Pinpoint the cell where the given text exists, returning its [x, y] midpoint coordinate. 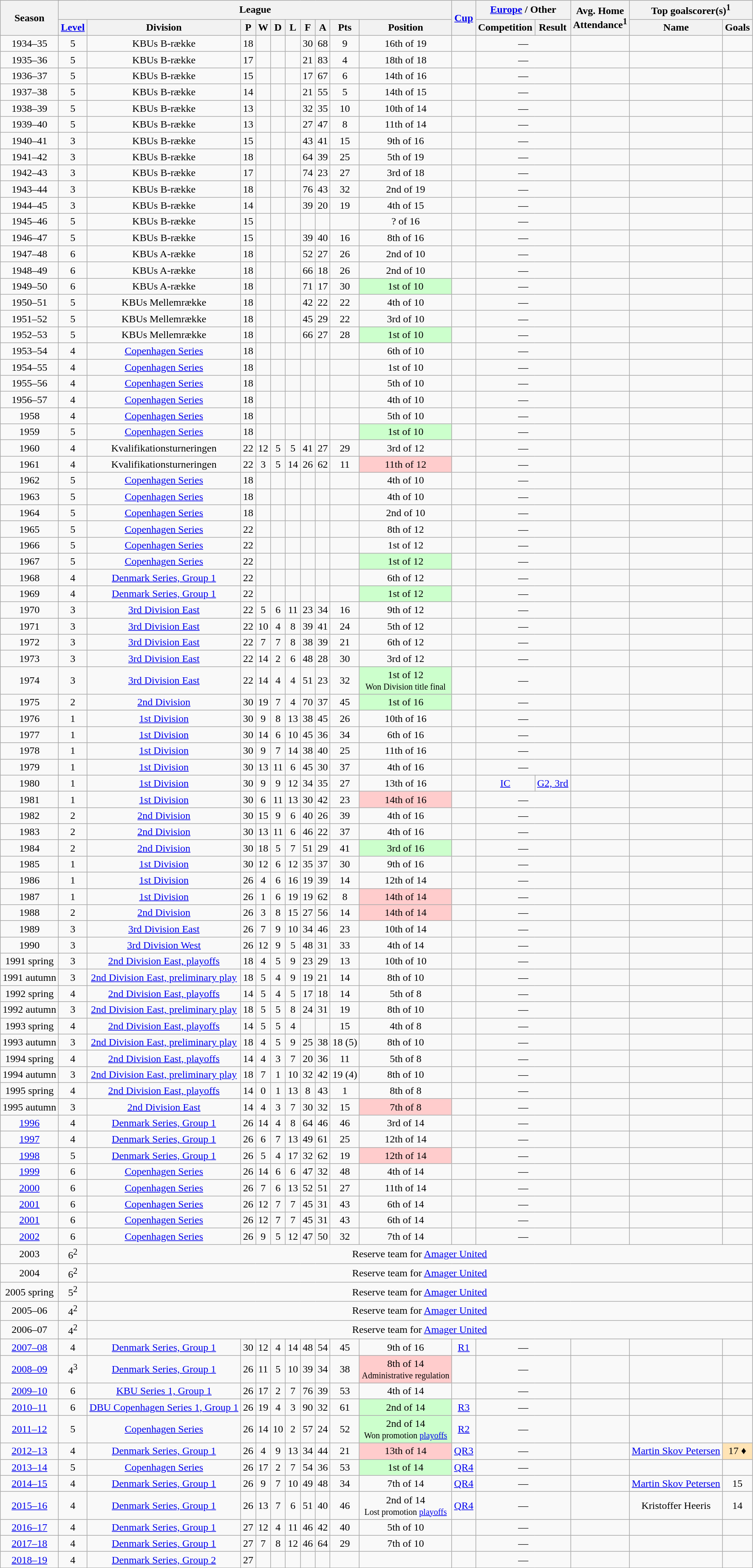
2014–15 [30, 1483]
1953–54 [30, 351]
W [263, 27]
2002 [30, 1236]
17 ♦ [737, 1451]
1993 spring [30, 1026]
1980 [30, 783]
1954–55 [30, 367]
1997 [30, 1139]
67 [323, 76]
3rd of 10 [405, 318]
3rd of 16 [405, 848]
1936–37 [30, 76]
11th of 16 [405, 751]
11th of 12 [405, 464]
1972 [30, 642]
2nd of 14Won promotion playoffs [405, 1429]
Result [552, 27]
Position [405, 27]
1940–41 [30, 141]
1991 autumn [30, 977]
1949–50 [30, 286]
3rd of 18 [405, 173]
1943–44 [30, 189]
1970 [30, 610]
D [278, 27]
70 [308, 702]
IC [505, 783]
1987 [30, 897]
1988 [30, 913]
QR3 [464, 1451]
1996 [30, 1123]
3rd Division West [164, 945]
1979 [30, 767]
1986 [30, 881]
71 [308, 286]
2012–13 [30, 1451]
1950–51 [30, 302]
1985 [30, 864]
Avg. HomeAttendance1 [600, 18]
2003 [30, 1254]
14th of 15 [405, 92]
1968 [30, 577]
1966 [30, 545]
8th of 8 [405, 1091]
44 [323, 1451]
1992 spring [30, 994]
2008–09 [30, 1369]
4th of 15 [405, 205]
1964 [30, 513]
Kristoffer Heeris [676, 1505]
1947–48 [30, 254]
2000 [30, 1188]
74 [308, 173]
6th of 16 [405, 735]
2005–06 [30, 1311]
10th of 10 [405, 961]
1937–38 [30, 92]
1976 [30, 719]
83 [323, 60]
1983 [30, 832]
18th of 18 [405, 60]
1958 [30, 416]
4th of 8 [405, 1026]
1994 spring [30, 1058]
2009–10 [30, 1391]
2013–14 [30, 1467]
1999 [30, 1172]
1960 [30, 448]
2nd of 14 [405, 1407]
Competition [505, 27]
1984 [30, 848]
8th of 14Administrative regulation [405, 1369]
5th of 19 [405, 157]
Pts [345, 27]
68 [323, 43]
1977 [30, 735]
R2 [464, 1429]
1948–49 [30, 270]
9th of 12 [405, 610]
A [323, 27]
Season [30, 18]
1963 [30, 497]
1962 [30, 480]
G2, 3rd [552, 783]
18 (5) [345, 1042]
1935–36 [30, 60]
2011–12 [30, 1429]
2006–07 [30, 1330]
2015–16 [30, 1505]
1975 [30, 702]
55 [323, 92]
1998 [30, 1156]
1982 [30, 815]
1959 [30, 432]
7th of 8 [405, 1107]
1941–42 [30, 157]
Division [164, 27]
1945–46 [30, 222]
2018–19 [30, 1559]
13th of 16 [405, 783]
2010–11 [30, 1407]
Level [73, 27]
6th of 10 [405, 351]
1942–43 [30, 173]
0 [263, 1091]
1995 autumn [30, 1107]
Top goalscorer(s)1 [691, 10]
19 (4) [345, 1074]
1955–56 [30, 383]
90 [308, 1407]
1989 [30, 929]
1934–35 [30, 43]
1956–57 [30, 400]
1973 [30, 659]
DBU Copenhagen Series 1, Group 1 [164, 1407]
2nd of 19 [405, 189]
F [308, 27]
2004 [30, 1273]
1990 [30, 945]
1967 [30, 561]
P [248, 27]
L [293, 27]
8th of 16 [405, 238]
1st of 16 [405, 702]
1961 [30, 464]
16th of 19 [405, 43]
KBU Series 1, Group 1 [164, 1391]
Name [676, 27]
1978 [30, 751]
2005 spring [30, 1292]
13th of 14 [405, 1451]
56 [323, 913]
1965 [30, 529]
League [255, 10]
1969 [30, 594]
1993 autumn [30, 1042]
1946–47 [30, 238]
1992 autumn [30, 1010]
Goals [737, 27]
Europe / Other [523, 10]
1944–45 [30, 205]
1994 autumn [30, 1074]
10th of 16 [405, 719]
5th of 12 [405, 626]
Denmark Series, Group 2 [164, 1559]
Cup [464, 18]
1938–39 [30, 108]
2nd Division East [164, 1107]
R3 [464, 1407]
1995 spring [30, 1091]
7th of 10 [405, 1543]
2nd of 14Lost promotion playoffs [405, 1505]
2016–17 [30, 1527]
8th of 12 [405, 529]
3rd of 14 [405, 1123]
2007–08 [30, 1347]
1974 [30, 680]
R1 [464, 1347]
1952–53 [30, 335]
? of 16 [405, 222]
1951–52 [30, 318]
1981 [30, 799]
1st of 14 [405, 1467]
1971 [30, 626]
1939–40 [30, 125]
1st of 12Won Division title final [405, 680]
57 [308, 1429]
33 [345, 945]
50 [323, 1236]
1991 spring [30, 961]
2017–18 [30, 1543]
